Determine the (x, y) coordinate at the center of the cell enclosing the given text.  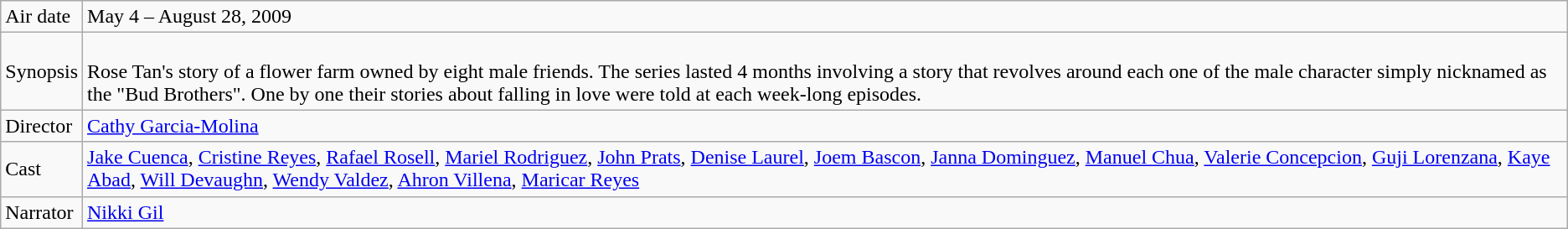
Director (42, 126)
Synopsis (42, 71)
Air date (42, 17)
Cast (42, 169)
Cathy Garcia-Molina (826, 126)
May 4 – August 28, 2009 (826, 17)
Nikki Gil (826, 212)
Narrator (42, 212)
